Pinpoint the cell where the given text exists, returning its (X, Y) midpoint coordinate. 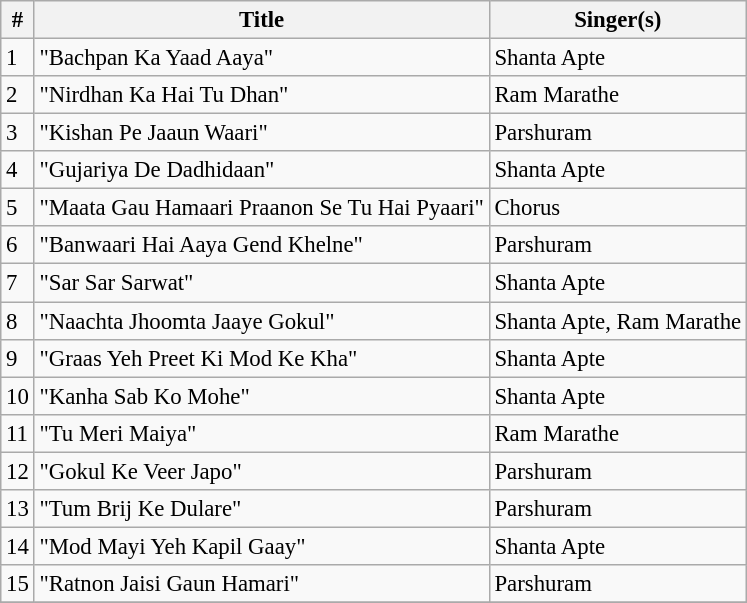
"Mod Mayi Yeh Kapil Gaay" (262, 546)
Chorus (618, 208)
"Kishan Pe Jaaun Waari" (262, 133)
15 (18, 584)
"Gokul Ke Veer Japo" (262, 471)
10 (18, 396)
7 (18, 283)
3 (18, 133)
"Ratnon Jaisi Gaun Hamari" (262, 584)
"Kanha Sab Ko Mohe" (262, 396)
"Bachpan Ka Yaad Aaya" (262, 58)
"Sar Sar Sarwat" (262, 283)
Shanta Apte, Ram Marathe (618, 321)
Singer(s) (618, 20)
12 (18, 471)
1 (18, 58)
"Banwaari Hai Aaya Gend Khelne" (262, 245)
6 (18, 245)
8 (18, 321)
13 (18, 509)
"Tu Meri Maiya" (262, 433)
"Maata Gau Hamaari Praanon Se Tu Hai Pyaari" (262, 208)
11 (18, 433)
# (18, 20)
Title (262, 20)
"Naachta Jhoomta Jaaye Gokul" (262, 321)
2 (18, 95)
"Nirdhan Ka Hai Tu Dhan" (262, 95)
14 (18, 546)
4 (18, 170)
5 (18, 208)
"Tum Brij Ke Dulare" (262, 509)
9 (18, 358)
"Gujariya De Dadhidaan" (262, 170)
"Graas Yeh Preet Ki Mod Ke Kha" (262, 358)
